Extract the (x, y) coordinate from the center of the cell holding the provided text.  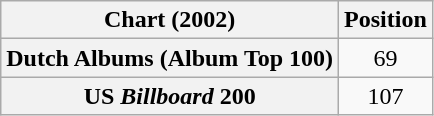
Position (386, 20)
Chart (2002) (170, 20)
US Billboard 200 (170, 96)
107 (386, 96)
Dutch Albums (Album Top 100) (170, 58)
69 (386, 58)
